Output the (x, y) coordinate of the center of the cell containing the given text.  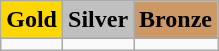
Gold (32, 20)
Silver (98, 20)
Bronze (176, 20)
